Search for the cell housing the specified text and yield its (x, y) center coordinate. 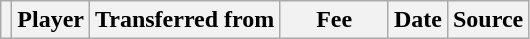
Player (51, 20)
Source (488, 20)
Fee (334, 20)
Transferred from (185, 20)
Date (418, 20)
